Output the (X, Y) coordinate of the center of the cell containing the given text.  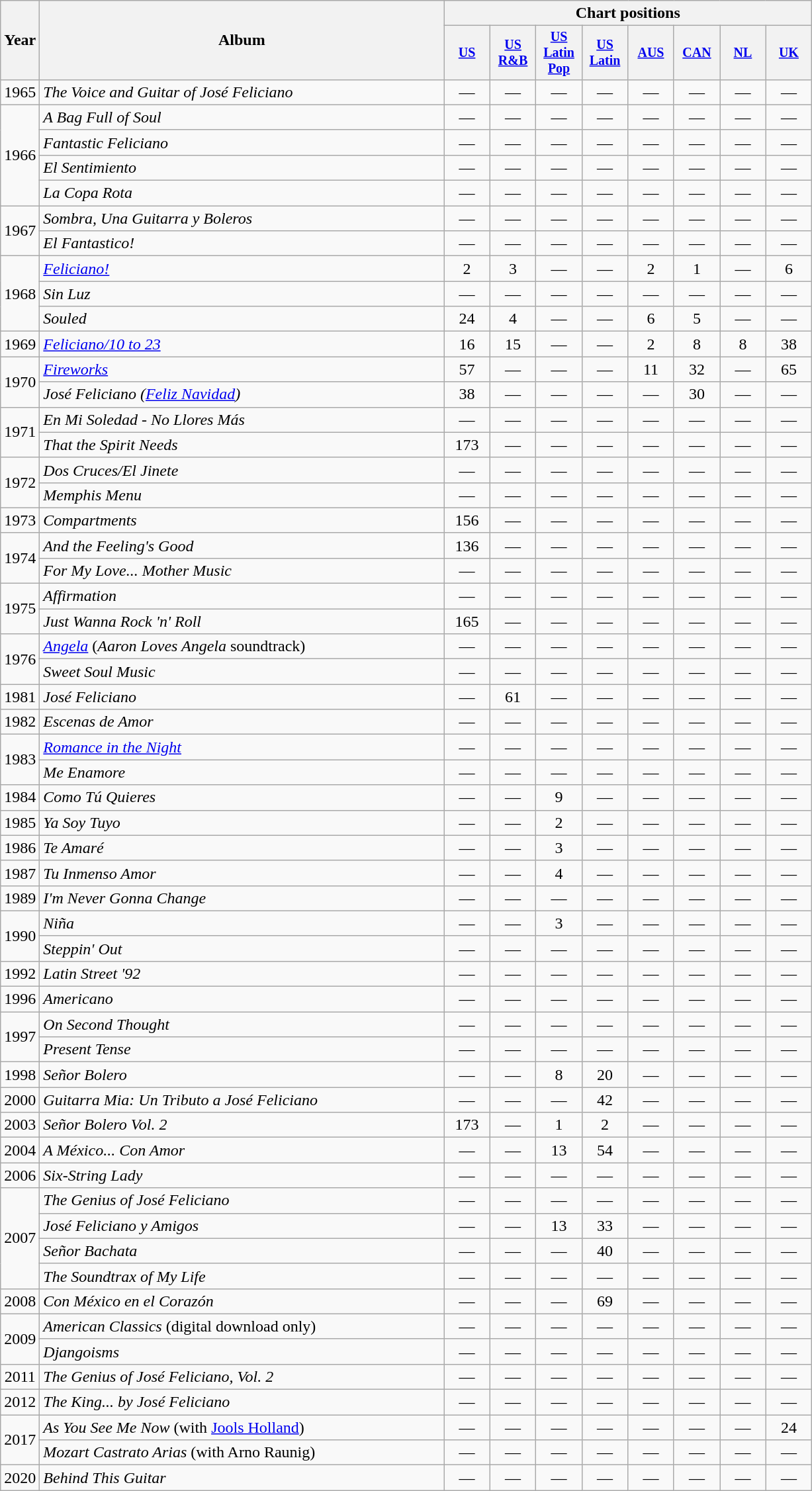
1982 (20, 722)
Ya Soy Tuyo (242, 823)
Steppin' Out (242, 948)
61 (512, 697)
The Voice and Guitar of José Feliciano (242, 92)
1983 (20, 760)
Memphis Menu (242, 495)
CAN (696, 53)
2003 (20, 1125)
2006 (20, 1175)
UK (789, 53)
El Fantastico! (242, 244)
1996 (20, 999)
54 (605, 1150)
The Soundtrax of My Life (242, 1276)
Just Wanna Rock 'n' Roll (242, 621)
Me Enamore (242, 772)
Compartments (242, 520)
11 (651, 369)
En Mi Soledad - No Llores Más (242, 420)
Tu Inmenso Amor (242, 873)
Señor Bolero Vol. 2 (242, 1125)
Year (20, 40)
Angela (Aaron Loves Angela soundtrack) (242, 647)
2008 (20, 1301)
2017 (20, 1440)
A México... Con Amor (242, 1150)
1981 (20, 697)
Six-String Lady (242, 1175)
Dos Cruces/El Jinete (242, 470)
The Genius of José Feliciano (242, 1200)
2012 (20, 1402)
2000 (20, 1100)
Souled (242, 319)
1990 (20, 936)
Americano (242, 999)
40 (605, 1251)
Behind This Guitar (242, 1478)
AUS (651, 53)
2011 (20, 1377)
32 (696, 369)
1970 (20, 382)
42 (605, 1100)
65 (789, 369)
16 (467, 344)
Chart positions (628, 13)
1968 (20, 294)
USLatin Pop (559, 53)
2009 (20, 1339)
1969 (20, 344)
1966 (20, 155)
La Copa Rota (242, 193)
Mozart Castrato Arias (with Arno Raunig) (242, 1453)
1965 (20, 92)
1967 (20, 231)
El Sentimiento (242, 167)
José Feliciano (242, 697)
Latin Street '92 (242, 973)
For My Love... Mother Music (242, 570)
A Bag Full of Soul (242, 117)
9 (559, 797)
57 (467, 369)
165 (467, 621)
1987 (20, 873)
1985 (20, 823)
Te Amaré (242, 848)
69 (605, 1301)
5 (696, 319)
2007 (20, 1238)
33 (605, 1226)
Como Tú Quieres (242, 797)
2004 (20, 1150)
156 (467, 520)
Feliciano/10 to 23 (242, 344)
15 (512, 344)
1973 (20, 520)
1997 (20, 1037)
USR&B (512, 53)
1989 (20, 898)
The Genius of José Feliciano, Vol. 2 (242, 1377)
Guitarra Mia: Un Tributo a José Feliciano (242, 1100)
Señor Bolero (242, 1075)
Sweet Soul Music (242, 672)
US Latin (605, 53)
I'm Never Gonna Change (242, 898)
Romance in the Night (242, 747)
Con México en el Corazón (242, 1301)
The King... by José Feliciano (242, 1402)
1992 (20, 973)
Present Tense (242, 1050)
30 (696, 394)
Djangoisms (242, 1351)
1974 (20, 558)
American Classics (digital download only) (242, 1326)
And the Feeling's Good (242, 545)
136 (467, 545)
Fireworks (242, 369)
1975 (20, 609)
Escenas de Amor (242, 722)
José Feliciano y Amigos (242, 1226)
Sin Luz (242, 294)
Sombra, Una Guitarra y Boleros (242, 218)
20 (605, 1075)
1984 (20, 797)
1976 (20, 659)
1998 (20, 1075)
1972 (20, 482)
2020 (20, 1478)
On Second Thought (242, 1024)
Niña (242, 923)
NL (743, 53)
Fantastic Feliciano (242, 142)
1986 (20, 848)
As You See Me Now (with Jools Holland) (242, 1427)
Feliciano! (242, 269)
Señor Bachata (242, 1251)
José Feliciano (Feliz Navidad) (242, 394)
US (467, 53)
1971 (20, 432)
Album (242, 40)
That the Spirit Needs (242, 445)
Affirmation (242, 596)
